Detect which cell encompasses the target text, then output its (x, y) center coordinate. 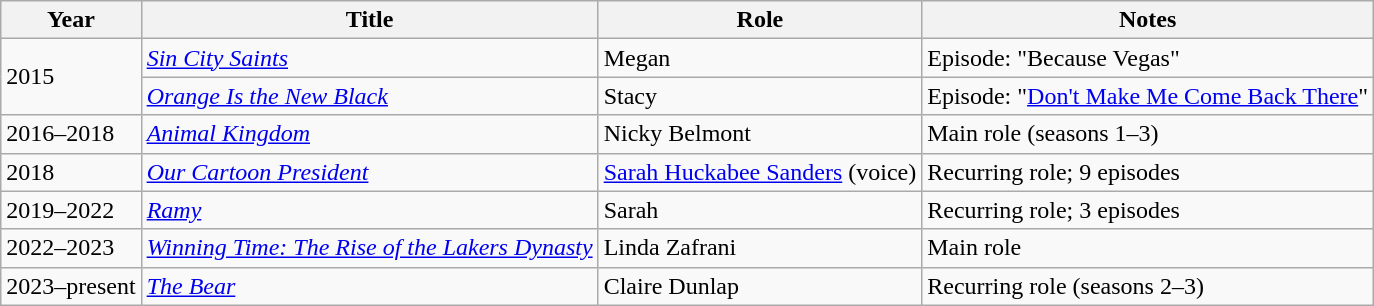
Year (71, 20)
2015 (71, 77)
2018 (71, 172)
Main role (seasons 1–3) (1148, 134)
Megan (760, 58)
Linda Zafrani (760, 248)
Episode: "Because Vegas" (1148, 58)
Our Cartoon President (370, 172)
Recurring role; 9 episodes (1148, 172)
Sin City Saints (370, 58)
Ramy (370, 210)
Animal Kingdom (370, 134)
2019–2022 (71, 210)
Sarah (760, 210)
2016–2018 (71, 134)
2022–2023 (71, 248)
Claire Dunlap (760, 286)
Episode: "Don't Make Me Come Back There" (1148, 96)
Main role (1148, 248)
Winning Time: The Rise of the Lakers Dynasty (370, 248)
Stacy (760, 96)
Role (760, 20)
Notes (1148, 20)
Recurring role (seasons 2–3) (1148, 286)
Nicky Belmont (760, 134)
2023–present (71, 286)
Title (370, 20)
The Bear (370, 286)
Recurring role; 3 episodes (1148, 210)
Orange Is the New Black (370, 96)
Sarah Huckabee Sanders (voice) (760, 172)
